Output the (X, Y) coordinate of the center of the cell containing the given text.  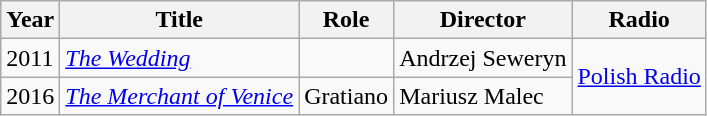
The Merchant of Venice (180, 96)
Polish Radio (639, 77)
Radio (639, 20)
Role (346, 20)
Year (30, 20)
Gratiano (346, 96)
2016 (30, 96)
Andrzej Seweryn (483, 58)
Mariusz Malec (483, 96)
Director (483, 20)
Title (180, 20)
2011 (30, 58)
The Wedding (180, 58)
